Scan for the cell matching the given text and deliver its (x, y) coordinate at center. 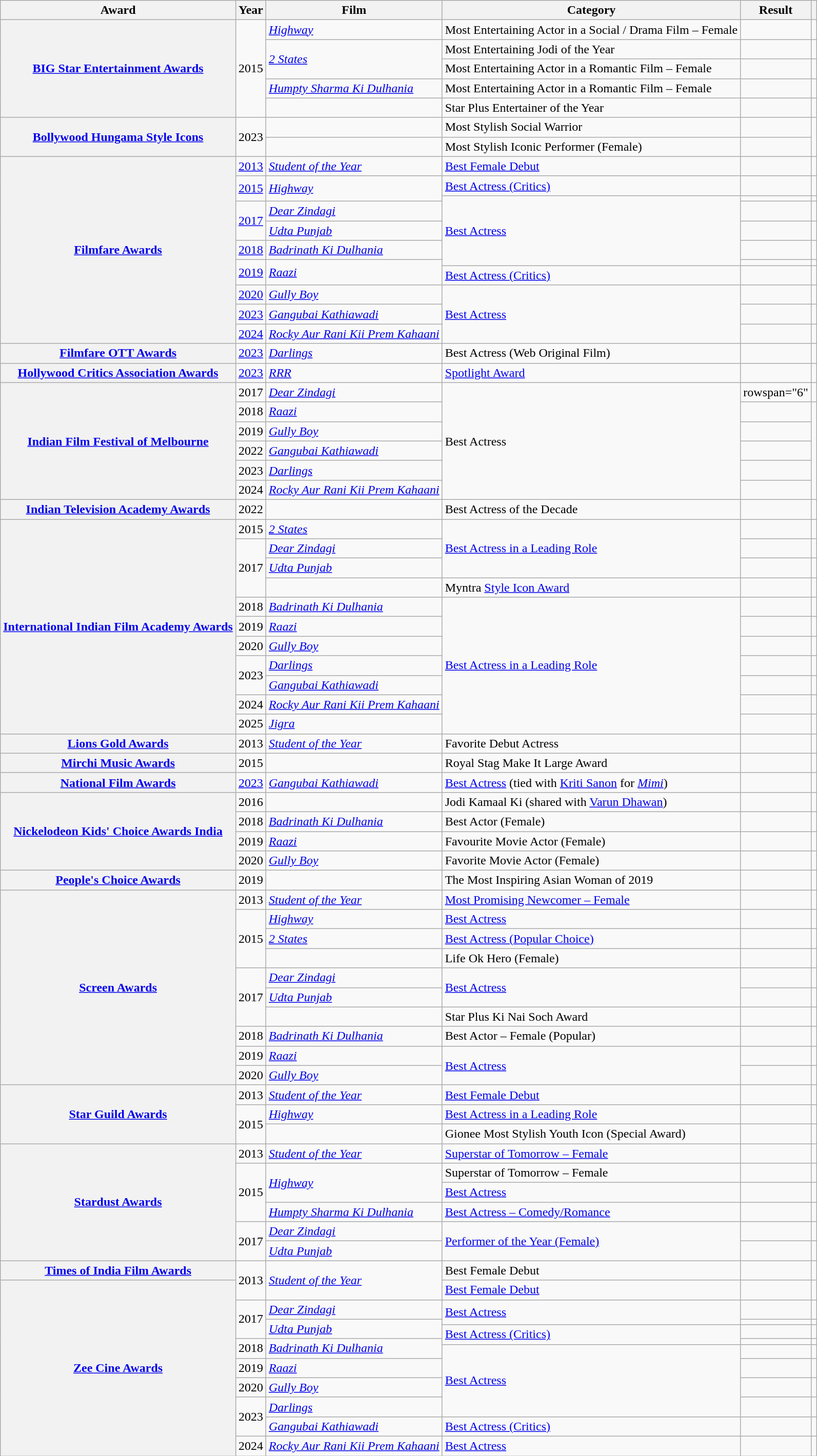
Star Plus Ki Nai Soch Award (591, 1017)
Best Actress (tied with Kriti Sanon for Mimi) (591, 782)
Year (250, 10)
Life Ok Hero (Female) (591, 958)
Stardust Awards (118, 1202)
Best Actress (Web Original Film) (591, 353)
Nickelodeon Kids' Choice Awards India (118, 831)
BIG Star Entertainment Awards (118, 69)
Category (591, 10)
Most Stylish Iconic Performer (Female) (591, 147)
International Indian Film Academy Awards (118, 626)
Award (118, 10)
Mirchi Music Awards (118, 763)
Film (354, 10)
Most Promising Newcomer – Female (591, 900)
Times of India Film Awards (118, 1270)
Favorite Movie Actor (Female) (591, 861)
Filmfare OTT Awards (118, 353)
Bollywood Hungama Style Icons (118, 137)
Indian Television Academy Awards (118, 509)
2016 (250, 802)
Spotlight Award (591, 373)
Lions Gold Awards (118, 743)
Result (776, 10)
Jodi Kamaal Ki (shared with Varun Dhawan) (591, 802)
Best Actress (Popular Choice) (591, 939)
Most Stylish Social Warrior (591, 127)
Star Plus Entertainer of the Year (591, 108)
National Film Awards (118, 782)
2025 (250, 724)
Best Actress – Comedy/Romance (591, 1212)
Jigra (354, 724)
Best Actress of the Decade (591, 509)
Best Actor – Female (Popular) (591, 1036)
Favourite Movie Actor (Female) (591, 841)
rowspan="6" (776, 392)
Indian Film Festival of Melbourne (118, 441)
Best Actor (Female) (591, 821)
Star Guild Awards (118, 1114)
Favorite Debut Actress (591, 743)
Screen Awards (118, 987)
Most Entertaining Actor in a Social / Drama Film – Female (591, 30)
Filmfare Awards (118, 250)
Most Entertaining Jodi of the Year (591, 49)
Royal Stag Make It Large Award (591, 763)
Performer of the Year (Female) (591, 1241)
Zee Cine Awards (118, 1368)
Gionee Most Stylish Youth Icon (Special Award) (591, 1134)
The Most Inspiring Asian Woman of 2019 (591, 880)
Myntra Style Icon Award (591, 588)
Hollywood Critics Association Awards (118, 373)
RRR (354, 373)
People's Choice Awards (118, 880)
